Extract the (x, y) coordinate from the center of the cell holding the provided text.  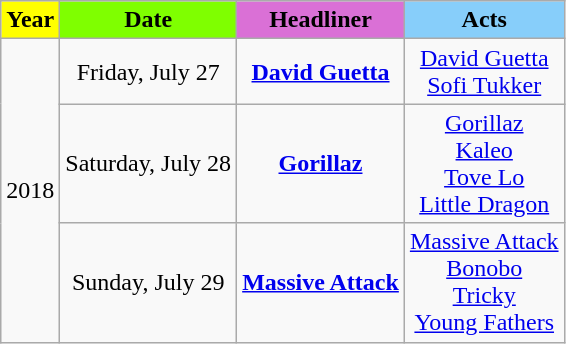
Sunday, July 29 (148, 282)
David Guetta (321, 72)
Saturday, July 28 (148, 164)
Gorillaz (321, 164)
David Guetta Sofi Tukker (484, 72)
2018 (30, 190)
Friday, July 27 (148, 72)
Headliner (321, 20)
Date (148, 20)
Gorillaz Kaleo Tove Lo Little Dragon (484, 164)
Acts (484, 20)
Year (30, 20)
Massive Attack Bonobo Tricky Young Fathers (484, 282)
Massive Attack (321, 282)
